Extract the [x, y] coordinate from the center of the cell holding the provided text.  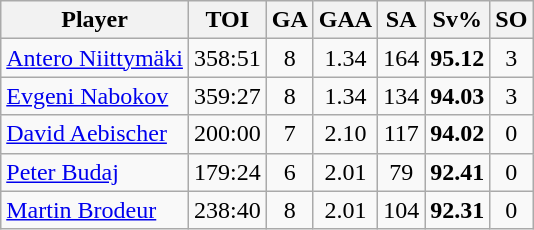
6 [290, 172]
David Aebischer [95, 134]
95.12 [458, 58]
94.02 [458, 134]
Peter Budaj [95, 172]
117 [402, 134]
79 [402, 172]
Martin Brodeur [95, 210]
358:51 [227, 58]
92.31 [458, 210]
134 [402, 96]
GAA [345, 20]
Player [95, 20]
94.03 [458, 96]
GA [290, 20]
TOI [227, 20]
164 [402, 58]
Antero Niittymäki [95, 58]
359:27 [227, 96]
7 [290, 134]
104 [402, 210]
SA [402, 20]
238:40 [227, 210]
Evgeni Nabokov [95, 96]
Sv% [458, 20]
92.41 [458, 172]
200:00 [227, 134]
179:24 [227, 172]
2.10 [345, 134]
SO [512, 20]
